Search for the cell housing the specified text and yield its (x, y) center coordinate. 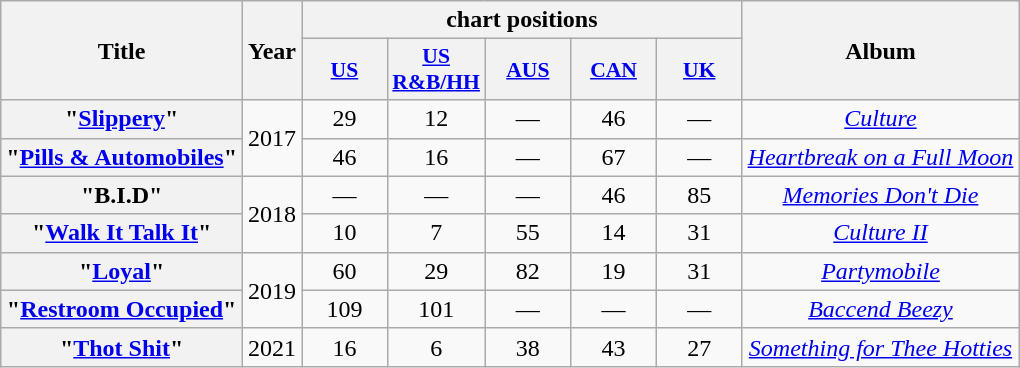
6 (436, 347)
14 (614, 233)
"Pills & Automobiles" (122, 157)
Memories Don't Die (880, 195)
12 (436, 119)
67 (614, 157)
Something for Thee Hotties (880, 347)
2019 (272, 290)
2018 (272, 214)
chart positions (522, 20)
"Loyal" (122, 271)
Partymobile (880, 271)
Culture II (880, 233)
85 (699, 195)
109 (345, 309)
Heartbreak on a Full Moon (880, 157)
Year (272, 50)
19 (614, 271)
101 (436, 309)
"Restroom Occupied" (122, 309)
2017 (272, 138)
Culture (880, 119)
US (345, 70)
"Thot Shit" (122, 347)
55 (528, 233)
27 (699, 347)
AUS (528, 70)
7 (436, 233)
UK (699, 70)
USR&B/HH (436, 70)
43 (614, 347)
"Slippery" (122, 119)
10 (345, 233)
Title (122, 50)
"Walk It Talk It" (122, 233)
2021 (272, 347)
82 (528, 271)
Album (880, 50)
"B.I.D" (122, 195)
CAN (614, 70)
38 (528, 347)
Baccend Beezy (880, 309)
60 (345, 271)
